Search for the cell housing the specified text and yield its [X, Y] center coordinate. 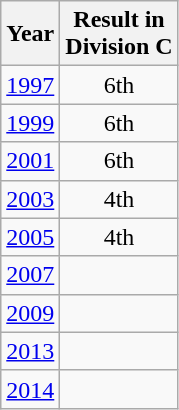
2007 [30, 275]
2013 [30, 351]
2014 [30, 389]
2005 [30, 237]
Result inDivision C [119, 34]
2009 [30, 313]
1999 [30, 123]
2003 [30, 199]
1997 [30, 85]
2001 [30, 161]
Year [30, 34]
